Provide the (x, y) coordinate of the cell's center where the given text is located.  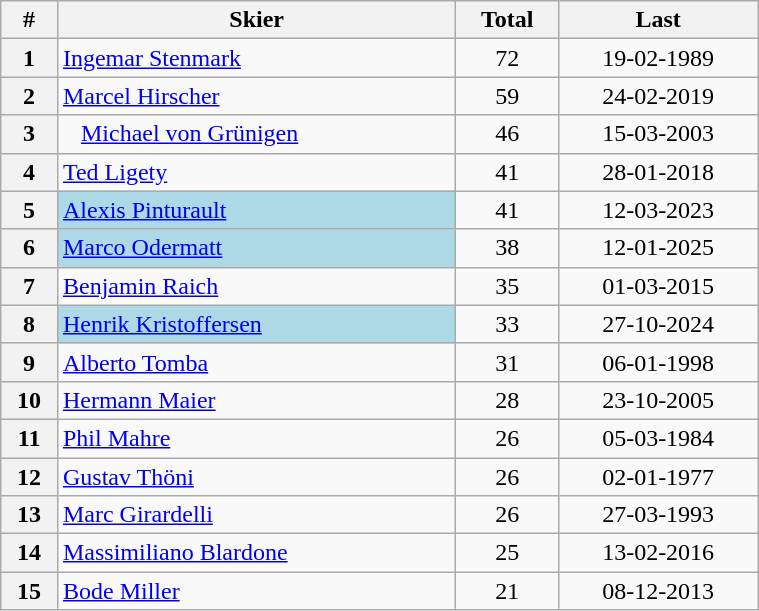
13 (30, 515)
Massimiliano Blardone (256, 553)
7 (30, 286)
1 (30, 58)
Marco Odermatt (256, 248)
Gustav Thöni (256, 477)
12 (30, 477)
11 (30, 438)
35 (508, 286)
2 (30, 96)
Henrik Kristoffersen (256, 324)
Last (658, 20)
6 (30, 248)
02-01-1977 (658, 477)
15 (30, 591)
Bode Miller (256, 591)
19-02-1989 (658, 58)
27-03-1993 (658, 515)
3 (30, 134)
46 (508, 134)
24-02-2019 (658, 96)
12-03-2023 (658, 210)
12-01-2025 (658, 248)
Skier (256, 20)
13-02-2016 (658, 553)
25 (508, 553)
27-10-2024 (658, 324)
Phil Mahre (256, 438)
Total (508, 20)
8 (30, 324)
01-03-2015 (658, 286)
Hermann Maier (256, 400)
59 (508, 96)
28-01-2018 (658, 172)
23-10-2005 (658, 400)
08-12-2013 (658, 591)
33 (508, 324)
5 (30, 210)
Michael von Grünigen (256, 134)
14 (30, 553)
15-03-2003 (658, 134)
Ted Ligety (256, 172)
Benjamin Raich (256, 286)
Alberto Tomba (256, 362)
# (30, 20)
72 (508, 58)
10 (30, 400)
Alexis Pinturault (256, 210)
28 (508, 400)
Marcel Hirscher (256, 96)
Ingemar Stenmark (256, 58)
9 (30, 362)
21 (508, 591)
06-01-1998 (658, 362)
05-03-1984 (658, 438)
Marc Girardelli (256, 515)
4 (30, 172)
31 (508, 362)
38 (508, 248)
